Detect which cell encompasses the target text, then output its [x, y] center coordinate. 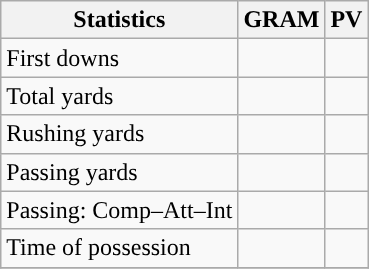
Statistics [120, 20]
GRAM [282, 20]
Time of possession [120, 248]
Rushing yards [120, 134]
PV [346, 20]
Passing: Comp–Att–Int [120, 210]
First downs [120, 58]
Passing yards [120, 172]
Total yards [120, 96]
